Return the (X, Y) coordinate for the center point of the cell that contains the specified text.  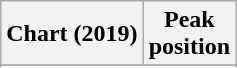
Peakposition (189, 34)
Chart (2019) (72, 34)
